Determine the (x, y) coordinate at the center of the cell enclosing the given text.  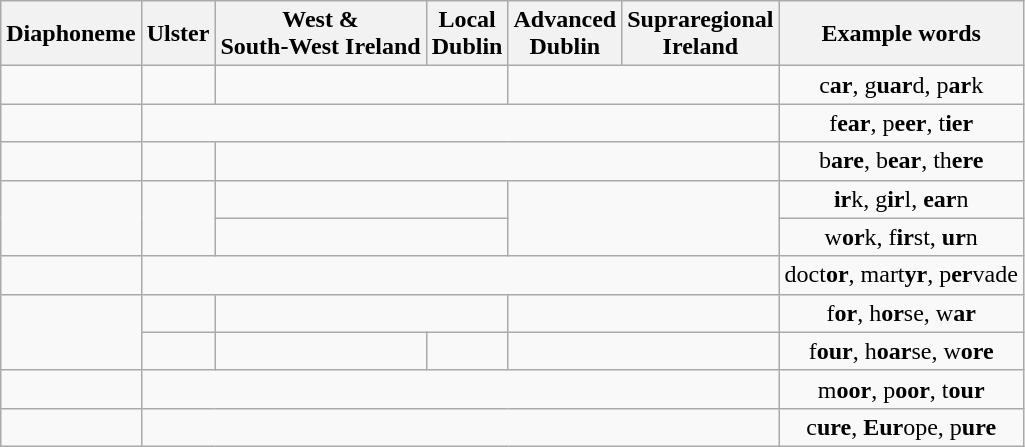
car, guard, park (901, 85)
West & South-West Ireland (320, 34)
fear, peer, tier (901, 123)
four, hoarse, wore (901, 351)
doctor, martyr, pervade (901, 275)
Diaphoneme (71, 34)
cure, Europe, pure (901, 427)
Supraregional Ireland (700, 34)
Ulster (178, 34)
Local Dublin (467, 34)
irk, girl, earn (901, 199)
Example words (901, 34)
bare, bear, there (901, 161)
for, horse, war (901, 313)
Advanced Dublin (565, 34)
work, first, urn (901, 237)
moor, poor, tour (901, 389)
